Extract the [X, Y] coordinate from the center of the cell holding the provided text.  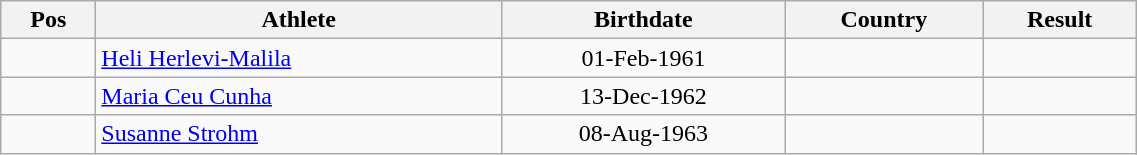
13-Dec-1962 [644, 96]
08-Aug-1963 [644, 134]
Maria Ceu Cunha [299, 96]
01-Feb-1961 [644, 58]
Susanne Strohm [299, 134]
Birthdate [644, 20]
Heli Herlevi-Malila [299, 58]
Athlete [299, 20]
Result [1059, 20]
Country [884, 20]
Pos [48, 20]
